Find where the given text appears and provide that cell's center as (X, Y) coordinate. 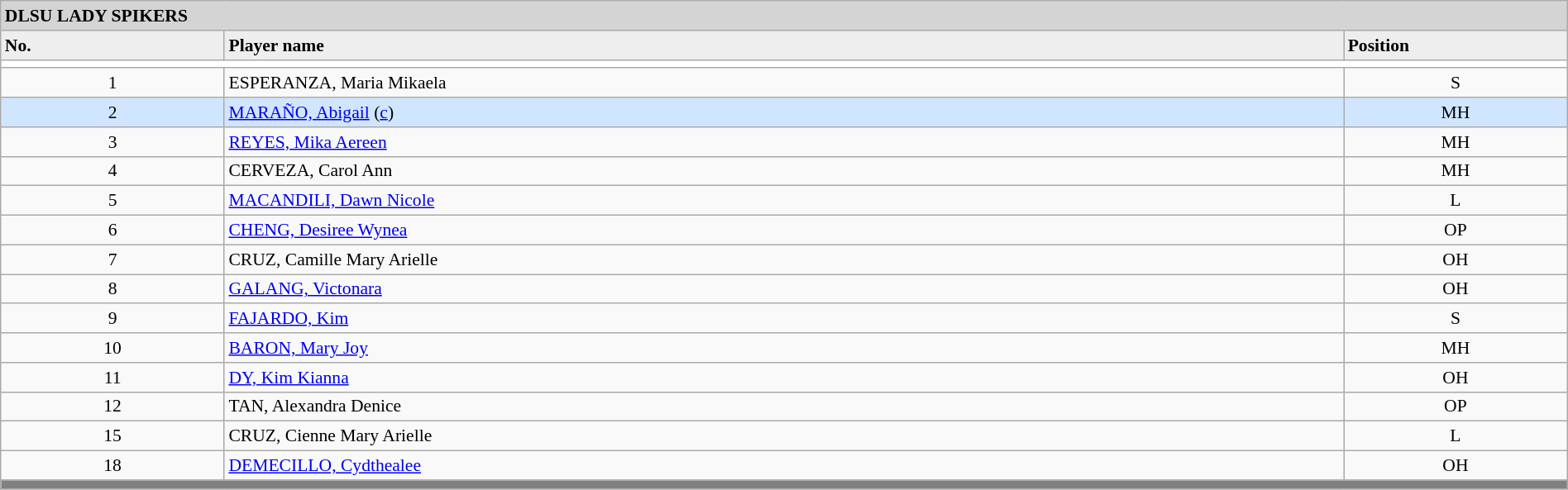
DLSU LADY SPIKERS (784, 16)
DEMECILLO, Cydthealee (784, 466)
CERVEZA, Carol Ann (784, 171)
12 (112, 407)
3 (112, 142)
FAJARDO, Kim (784, 319)
4 (112, 171)
15 (112, 436)
6 (112, 231)
9 (112, 319)
7 (112, 259)
CHENG, Desiree Wynea (784, 231)
REYES, Mika Aereen (784, 142)
11 (112, 378)
MARAÑO, Abigail (c) (784, 112)
8 (112, 289)
GALANG, Victonara (784, 289)
No. (112, 45)
Player name (784, 45)
CRUZ, Camille Mary Arielle (784, 259)
MACANDILI, Dawn Nicole (784, 201)
TAN, Alexandra Denice (784, 407)
2 (112, 112)
DY, Kim Kianna (784, 378)
BARON, Mary Joy (784, 348)
18 (112, 466)
10 (112, 348)
1 (112, 83)
Position (1456, 45)
ESPERANZA, Maria Mikaela (784, 83)
5 (112, 201)
CRUZ, Cienne Mary Arielle (784, 436)
